Capture the cell that displays the provided text and extract its (x, y) central coordinate. 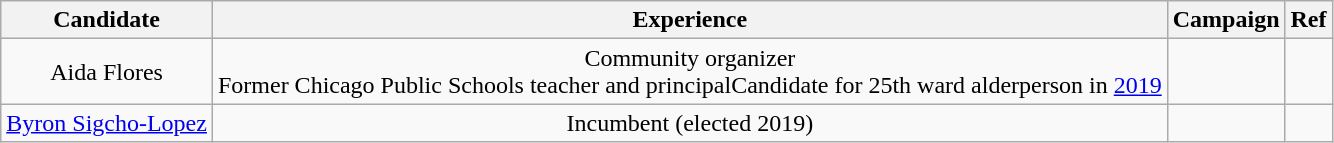
Campaign (1226, 20)
Experience (690, 20)
Aida Flores (107, 72)
Candidate (107, 20)
Byron Sigcho-Lopez (107, 123)
Community organizerFormer Chicago Public Schools teacher and principalCandidate for 25th ward alderperson in 2019 (690, 72)
Ref (1308, 20)
Incumbent (elected 2019) (690, 123)
